Output the (x, y) coordinate of the center of the cell containing the given text.  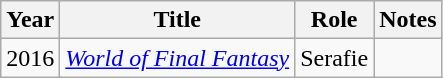
Title (178, 20)
Role (334, 20)
World of Final Fantasy (178, 58)
2016 (30, 58)
Year (30, 20)
Notes (408, 20)
Serafie (334, 58)
